Output the [X, Y] coordinate of the center of the cell containing the given text.  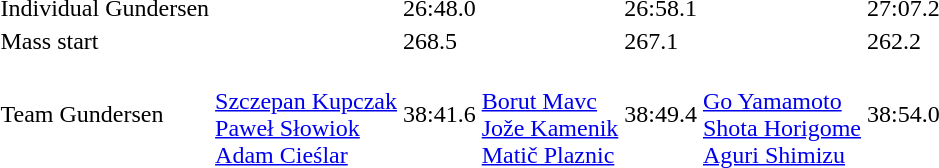
268.5 [440, 41]
267.1 [661, 41]
